Capture the cell that displays the provided text and extract its [x, y] central coordinate. 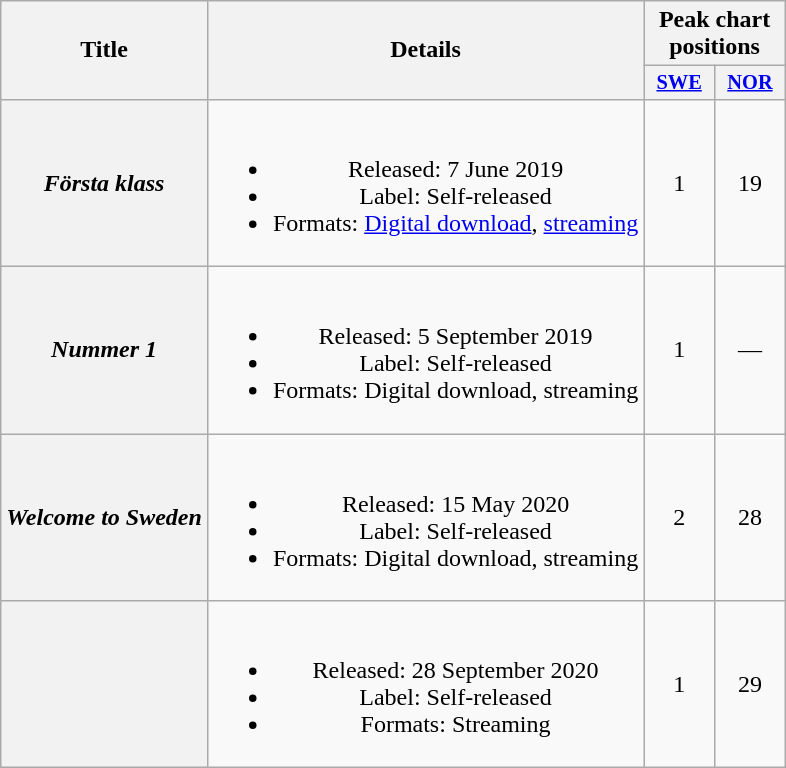
29 [750, 684]
SWE [680, 83]
Welcome to Sweden [104, 518]
28 [750, 518]
Peak chart positions [715, 34]
Released: 5 September 2019Label: Self-releasedFormats: Digital download, streaming [425, 350]
Title [104, 50]
2 [680, 518]
Första klass [104, 182]
Released: 28 September 2020Label: Self-releasedFormats: Streaming [425, 684]
— [750, 350]
Details [425, 50]
Nummer 1 [104, 350]
Released: 15 May 2020Label: Self-releasedFormats: Digital download, streaming [425, 518]
NOR [750, 83]
Released: 7 June 2019Label: Self-releasedFormats: Digital download, streaming [425, 182]
19 [750, 182]
